Determine the [X, Y] coordinate at the center of the cell enclosing the given text.  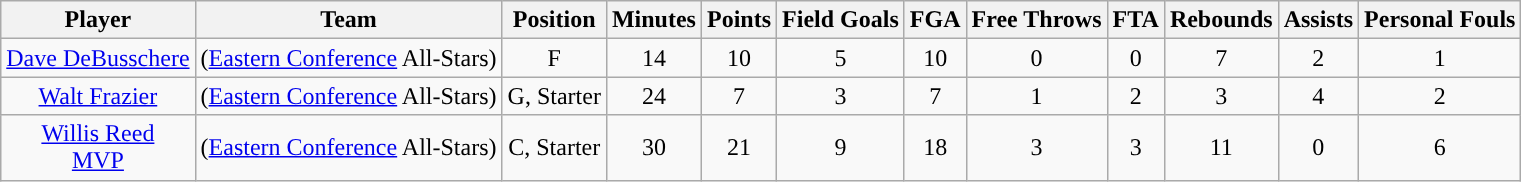
14 [654, 58]
Personal Fouls [1440, 20]
Walt Frazier [98, 96]
Points [738, 20]
Player [98, 20]
24 [654, 96]
Field Goals [841, 20]
Free Throws [1036, 20]
Rebounds [1221, 20]
18 [935, 148]
5 [841, 58]
F [554, 58]
9 [841, 148]
Position [554, 20]
Willis ReedMVP [98, 148]
30 [654, 148]
G, Starter [554, 96]
4 [1318, 96]
21 [738, 148]
Minutes [654, 20]
Assists [1318, 20]
FGA [935, 20]
C, Starter [554, 148]
6 [1440, 148]
Team [348, 20]
FTA [1136, 20]
Dave DeBusschere [98, 58]
11 [1221, 148]
